For the text-containing cell, return its midpoint in (x, y) coordinate format. 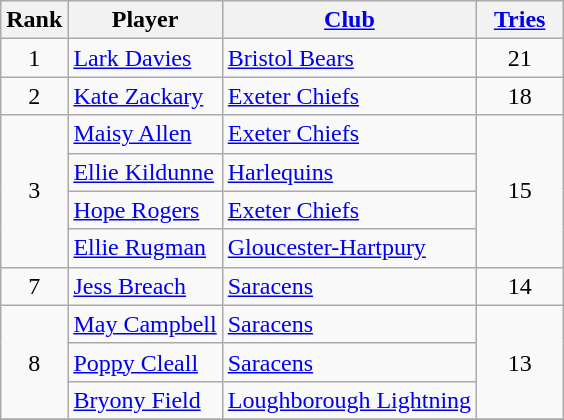
Ellie Kildunne (145, 172)
Poppy Cleall (145, 362)
15 (520, 191)
Lark Davies (145, 58)
7 (34, 286)
Bryony Field (145, 400)
2 (34, 96)
Kate Zackary (145, 96)
Loughborough Lightning (349, 400)
Bristol Bears (349, 58)
18 (520, 96)
Gloucester-Hartpury (349, 248)
Jess Breach (145, 286)
3 (34, 191)
14 (520, 286)
1 (34, 58)
Club (349, 20)
21 (520, 58)
May Campbell (145, 324)
Hope Rogers (145, 210)
Ellie Rugman (145, 248)
Player (145, 20)
Maisy Allen (145, 134)
8 (34, 362)
13 (520, 362)
Rank (34, 20)
Tries (520, 20)
Harlequins (349, 172)
